Return the (X, Y) coordinate for the center point of the cell that contains the specified text.  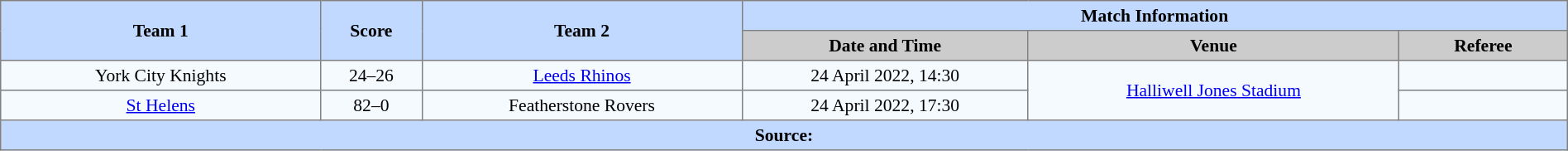
Venue (1213, 46)
24–26 (371, 75)
24 April 2022, 17:30 (885, 105)
Referee (1483, 46)
24 April 2022, 14:30 (885, 75)
York City Knights (160, 75)
St Helens (160, 105)
Team 1 (160, 31)
Team 2 (582, 31)
Date and Time (885, 46)
Source: (784, 135)
Score (371, 31)
Halliwell Jones Stadium (1213, 90)
Leeds Rhinos (582, 75)
Featherstone Rovers (582, 105)
Match Information (1154, 16)
82–0 (371, 105)
